Output the (x, y) coordinate of the center of the cell containing the given text.  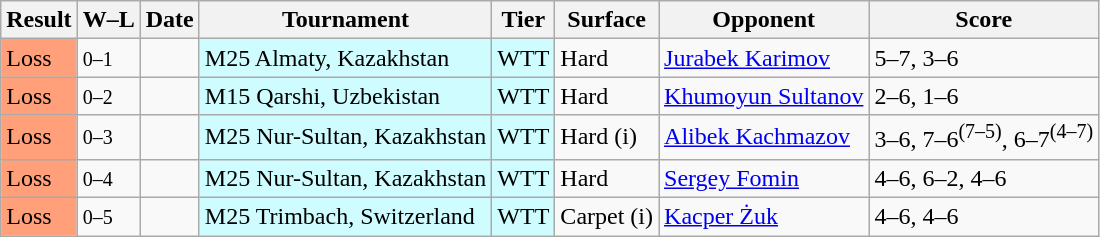
0–1 (108, 58)
Alibek Kachmazov (764, 138)
Tournament (346, 20)
Jurabek Karimov (764, 58)
4–6, 6–2, 4–6 (984, 178)
0–4 (108, 178)
Hard (i) (607, 138)
Score (984, 20)
Kacper Żuk (764, 217)
4–6, 4–6 (984, 217)
Surface (607, 20)
M25 Almaty, Kazakhstan (346, 58)
Khumoyun Sultanov (764, 96)
M15 Qarshi, Uzbekistan (346, 96)
Tier (524, 20)
Opponent (764, 20)
0–2 (108, 96)
M25 Trimbach, Switzerland (346, 217)
Sergey Fomin (764, 178)
Date (170, 20)
0–3 (108, 138)
Carpet (i) (607, 217)
5–7, 3–6 (984, 58)
2–6, 1–6 (984, 96)
Result (39, 20)
W–L (108, 20)
3–6, 7–6(7–5), 6–7(4–7) (984, 138)
0–5 (108, 217)
